From the cell containing the given text, extract its center point as (x, y) coordinate. 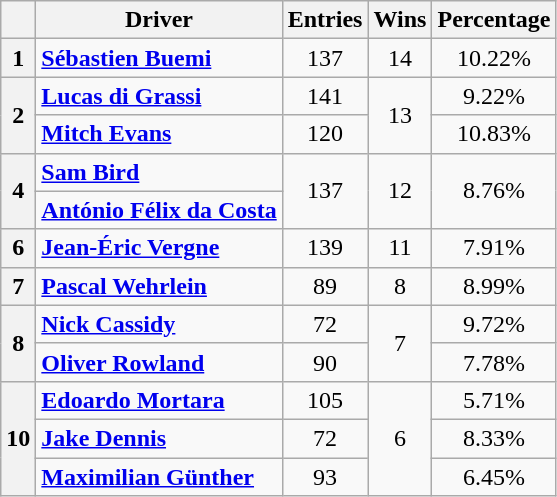
120 (325, 134)
10 (18, 438)
Pascal Wehrlein (159, 286)
8.76% (494, 191)
Nick Cassidy (159, 324)
90 (325, 362)
7.78% (494, 362)
89 (325, 286)
António Félix da Costa (159, 210)
Wins (400, 20)
Edoardo Mortara (159, 400)
11 (400, 248)
8.99% (494, 286)
13 (400, 115)
Driver (159, 20)
9.72% (494, 324)
14 (400, 58)
9.22% (494, 96)
10.22% (494, 58)
Sam Bird (159, 172)
105 (325, 400)
Sébastien Buemi (159, 58)
Maximilian Günther (159, 477)
4 (18, 191)
10.83% (494, 134)
8.33% (494, 438)
Entries (325, 20)
Jean-Éric Vergne (159, 248)
1 (18, 58)
6.45% (494, 477)
Percentage (494, 20)
93 (325, 477)
Jake Dennis (159, 438)
12 (400, 191)
Mitch Evans (159, 134)
5.71% (494, 400)
141 (325, 96)
139 (325, 248)
7.91% (494, 248)
2 (18, 115)
Oliver Rowland (159, 362)
Lucas di Grassi (159, 96)
